From the cell containing the given text, extract its center point as [x, y] coordinate. 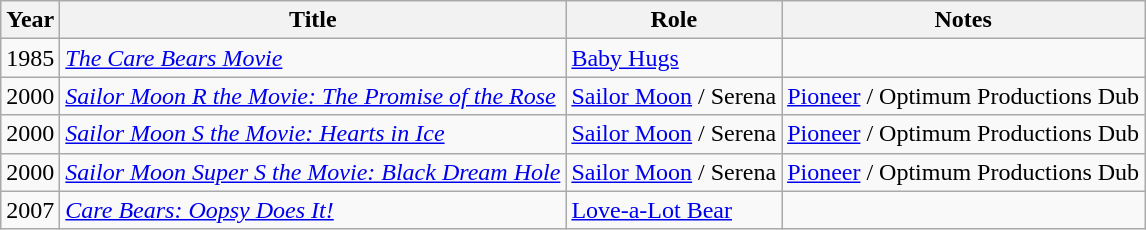
1985 [30, 58]
Sailor Moon Super S the Movie: Black Dream Hole [313, 172]
Role [674, 20]
Year [30, 20]
Baby Hugs [674, 58]
Love-a-Lot Bear [674, 210]
The Care Bears Movie [313, 58]
Title [313, 20]
Care Bears: Oopsy Does It! [313, 210]
Sailor Moon R the Movie: The Promise of the Rose [313, 96]
2007 [30, 210]
Sailor Moon S the Movie: Hearts in Ice [313, 134]
Notes [964, 20]
